Extract the (X, Y) coordinate from the center of the cell holding the provided text.  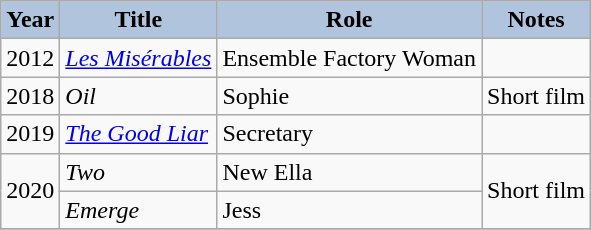
The Good Liar (138, 134)
Notes (536, 20)
Oil (138, 96)
Year (30, 20)
Emerge (138, 210)
Ensemble Factory Woman (350, 58)
Secretary (350, 134)
Les Misérables (138, 58)
Jess (350, 210)
Two (138, 172)
2019 (30, 134)
2020 (30, 191)
2018 (30, 96)
2012 (30, 58)
Role (350, 20)
Title (138, 20)
New Ella (350, 172)
Sophie (350, 96)
